Provide the (x, y) coordinate of the cell's center where the given text is located.  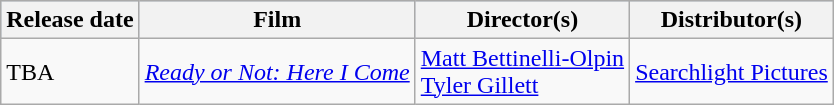
Searchlight Pictures (732, 72)
Ready or Not: Here I Come (277, 72)
Release date (70, 20)
Matt Bettinelli-OlpinTyler Gillett (522, 72)
Distributor(s) (732, 20)
Film (277, 20)
Director(s) (522, 20)
TBA (70, 72)
